Extract the (x, y) coordinate from the center of the cell holding the provided text.  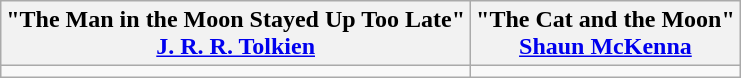
"The Cat and the Moon"Shaun McKenna (606, 34)
"The Man in the Moon Stayed Up Too Late"J. R. R. Tolkien (236, 34)
